Return [x, y] of the center of cell containing provided text 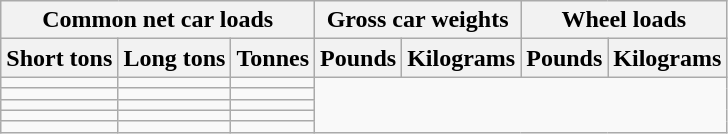
Common net car loads [158, 20]
Short tons [60, 58]
Tonnes [273, 58]
Long tons [174, 58]
Gross car weights [418, 20]
Wheel loads [624, 20]
